Extract the [X, Y] coordinate from the center of the cell holding the provided text.  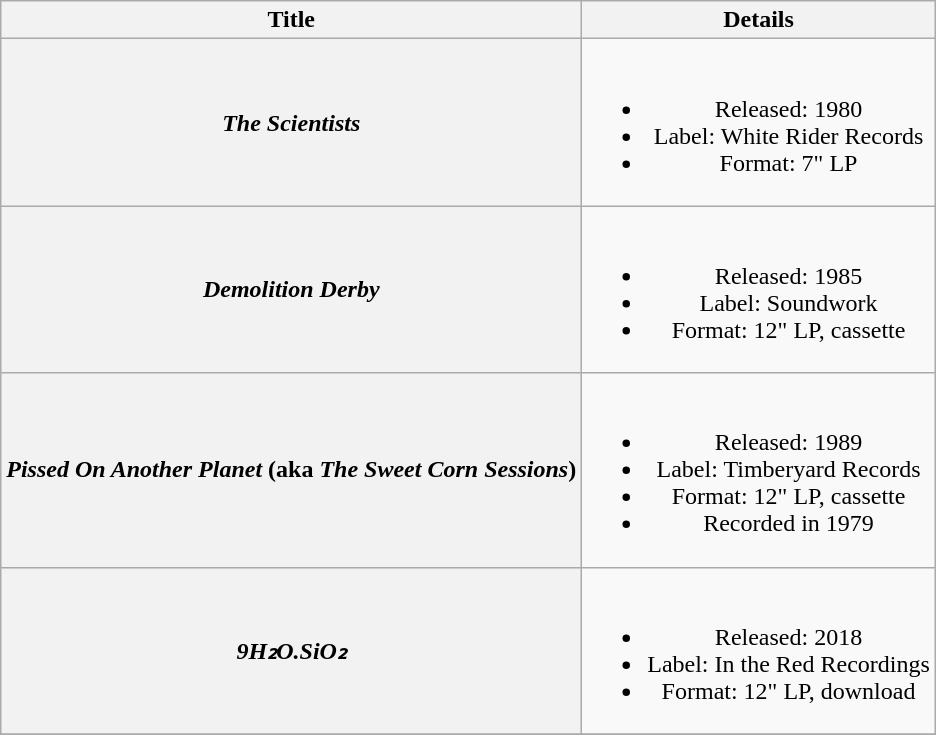
Demolition Derby [292, 290]
Released: 1989Label: Timberyard RecordsFormat: 12" LP, cassetteRecorded in 1979 [759, 470]
The Scientists [292, 122]
Title [292, 20]
Pissed On Another Planet (aka The Sweet Corn Sessions) [292, 470]
Details [759, 20]
Released: 2018Label: In the Red RecordingsFormat: 12" LP, download [759, 650]
Released: 1980Label: White Rider RecordsFormat: 7" LP [759, 122]
Released: 1985Label: SoundworkFormat: 12" LP, cassette [759, 290]
9H₂O.SiO₂ [292, 650]
